From the cell containing the given text, extract its center point as [x, y] coordinate. 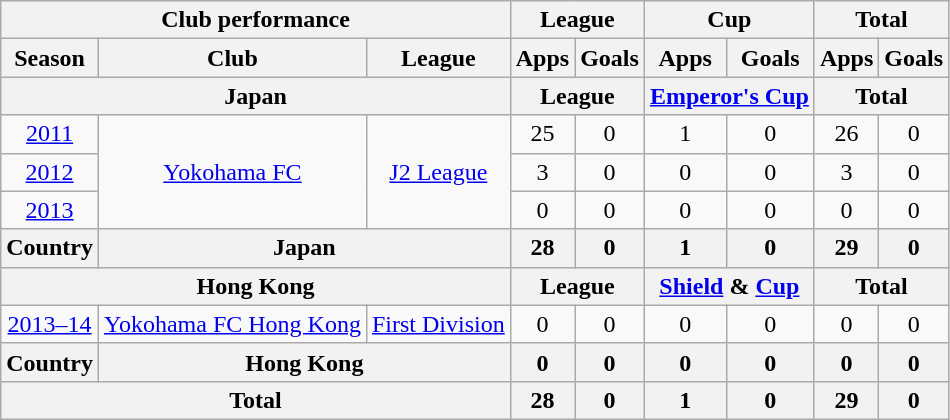
J2 League [438, 172]
Cup [729, 20]
Club performance [256, 20]
Emperor's Cup [729, 96]
25 [542, 134]
2013–14 [50, 324]
26 [846, 134]
2011 [50, 134]
Club [232, 58]
Shield & Cup [729, 286]
2013 [50, 210]
2012 [50, 172]
Yokohama FC [232, 172]
Season [50, 58]
Yokohama FC Hong Kong [232, 324]
First Division [438, 324]
